Return (X, Y) of the center of cell containing provided text 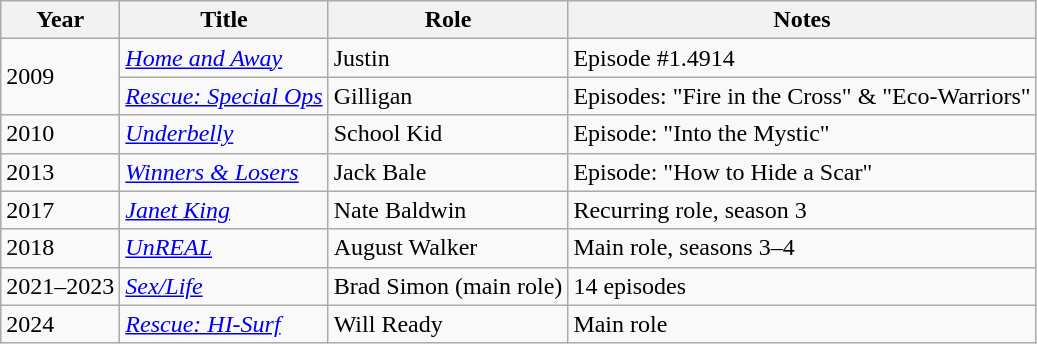
2017 (60, 210)
Main role (802, 324)
School Kid (448, 134)
Will Ready (448, 324)
UnREAL (224, 248)
Episode: "How to Hide a Scar" (802, 172)
14 episodes (802, 286)
2021–2023 (60, 286)
Main role, seasons 3–4 (802, 248)
Year (60, 20)
Rescue: Special Ops (224, 96)
2024 (60, 324)
Janet King (224, 210)
Justin (448, 58)
Jack Bale (448, 172)
Recurring role, season 3 (802, 210)
Episode #1.4914 (802, 58)
Rescue: HI-Surf (224, 324)
Underbelly (224, 134)
2013 (60, 172)
Notes (802, 20)
August Walker (448, 248)
Winners & Losers (224, 172)
Episode: "Into the Mystic" (802, 134)
Sex/Life (224, 286)
2010 (60, 134)
Brad Simon (main role) (448, 286)
2018 (60, 248)
Title (224, 20)
Role (448, 20)
Gilligan (448, 96)
Home and Away (224, 58)
Nate Baldwin (448, 210)
Episodes: "Fire in the Cross" & "Eco-Warriors" (802, 96)
2009 (60, 77)
